For the text-containing cell, return its midpoint in [X, Y] coordinate format. 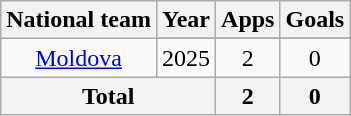
Moldova [79, 58]
Apps [248, 20]
National team [79, 20]
Goals [315, 20]
Year [186, 20]
2025 [186, 58]
Total [108, 96]
